Detect which cell encompasses the target text, then output its [X, Y] center coordinate. 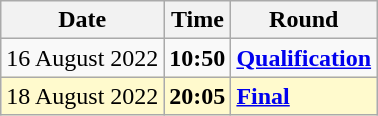
Final [304, 96]
16 August 2022 [82, 58]
Round [304, 20]
20:05 [198, 96]
18 August 2022 [82, 96]
Time [198, 20]
Date [82, 20]
Qualification [304, 58]
10:50 [198, 58]
